Output the (X, Y) coordinate of the center of the cell containing the given text.  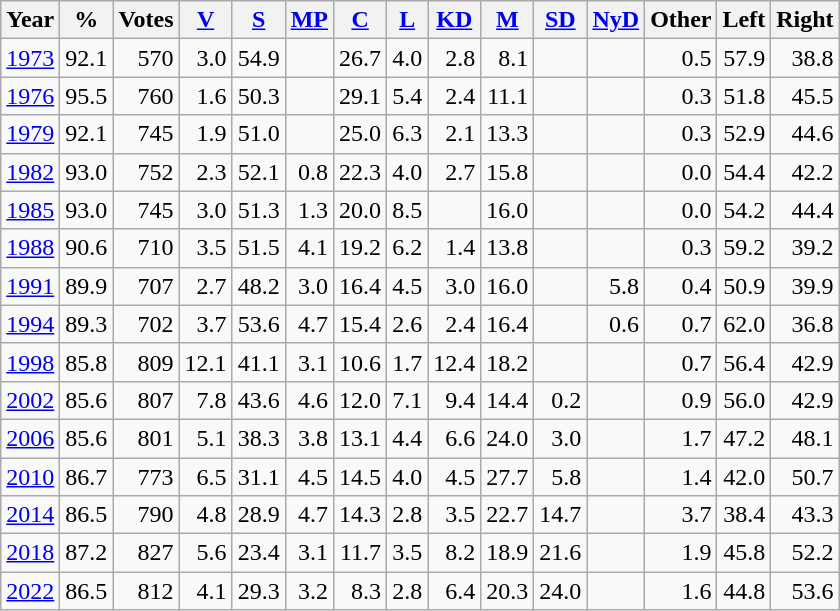
KD (454, 20)
570 (146, 58)
38.4 (744, 515)
Left (744, 20)
31.1 (258, 477)
1991 (30, 286)
62.0 (744, 324)
0.8 (309, 172)
5.1 (206, 438)
10.6 (360, 362)
89.9 (86, 286)
27.7 (508, 477)
44.8 (744, 591)
14.3 (360, 515)
2.3 (206, 172)
50.3 (258, 96)
809 (146, 362)
8.5 (408, 210)
1988 (30, 248)
18.9 (508, 553)
807 (146, 400)
14.7 (560, 515)
2002 (30, 400)
9.4 (454, 400)
7.1 (408, 400)
C (360, 20)
801 (146, 438)
51.8 (744, 96)
48.2 (258, 286)
MP (309, 20)
44.4 (805, 210)
54.2 (744, 210)
15.4 (360, 324)
20.0 (360, 210)
22.3 (360, 172)
48.1 (805, 438)
4.6 (309, 400)
13.8 (508, 248)
V (206, 20)
3.2 (309, 591)
38.3 (258, 438)
87.2 (86, 553)
13.1 (360, 438)
43.6 (258, 400)
710 (146, 248)
1998 (30, 362)
45.5 (805, 96)
52.2 (805, 553)
26.7 (360, 58)
56.4 (744, 362)
51.3 (258, 210)
56.0 (744, 400)
0.5 (681, 58)
773 (146, 477)
752 (146, 172)
5.4 (408, 96)
707 (146, 286)
59.2 (744, 248)
0.4 (681, 286)
13.3 (508, 134)
47.2 (744, 438)
Right (805, 20)
1994 (30, 324)
8.3 (360, 591)
54.4 (744, 172)
5.6 (206, 553)
812 (146, 591)
8.2 (454, 553)
86.7 (86, 477)
1973 (30, 58)
Votes (146, 20)
39.9 (805, 286)
41.1 (258, 362)
28.9 (258, 515)
50.7 (805, 477)
25.0 (360, 134)
15.8 (508, 172)
7.8 (206, 400)
4.4 (408, 438)
0.2 (560, 400)
2022 (30, 591)
44.6 (805, 134)
18.2 (508, 362)
57.9 (744, 58)
2014 (30, 515)
11.1 (508, 96)
760 (146, 96)
0.9 (681, 400)
2.1 (454, 134)
51.5 (258, 248)
29.3 (258, 591)
790 (146, 515)
1982 (30, 172)
6.6 (454, 438)
NyD (616, 20)
6.4 (454, 591)
14.4 (508, 400)
12.4 (454, 362)
Year (30, 20)
43.3 (805, 515)
L (408, 20)
6.3 (408, 134)
42.2 (805, 172)
90.6 (86, 248)
14.5 (360, 477)
M (508, 20)
52.1 (258, 172)
0.6 (616, 324)
42.0 (744, 477)
29.1 (360, 96)
51.0 (258, 134)
22.7 (508, 515)
1976 (30, 96)
89.3 (86, 324)
8.1 (508, 58)
38.8 (805, 58)
36.8 (805, 324)
% (86, 20)
12.0 (360, 400)
45.8 (744, 553)
4.8 (206, 515)
827 (146, 553)
12.1 (206, 362)
702 (146, 324)
2.6 (408, 324)
S (258, 20)
3.8 (309, 438)
1985 (30, 210)
23.4 (258, 553)
6.2 (408, 248)
52.9 (744, 134)
54.9 (258, 58)
SD (560, 20)
85.8 (86, 362)
2010 (30, 477)
2006 (30, 438)
50.9 (744, 286)
2018 (30, 553)
Other (681, 20)
11.7 (360, 553)
39.2 (805, 248)
6.5 (206, 477)
21.6 (560, 553)
1.3 (309, 210)
95.5 (86, 96)
20.3 (508, 591)
19.2 (360, 248)
1979 (30, 134)
